Provide the [x, y] coordinate of the cell's center where the given text is located.  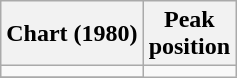
Peakposition [189, 34]
Chart (1980) [72, 34]
